For the text-containing cell, return its midpoint in (x, y) coordinate format. 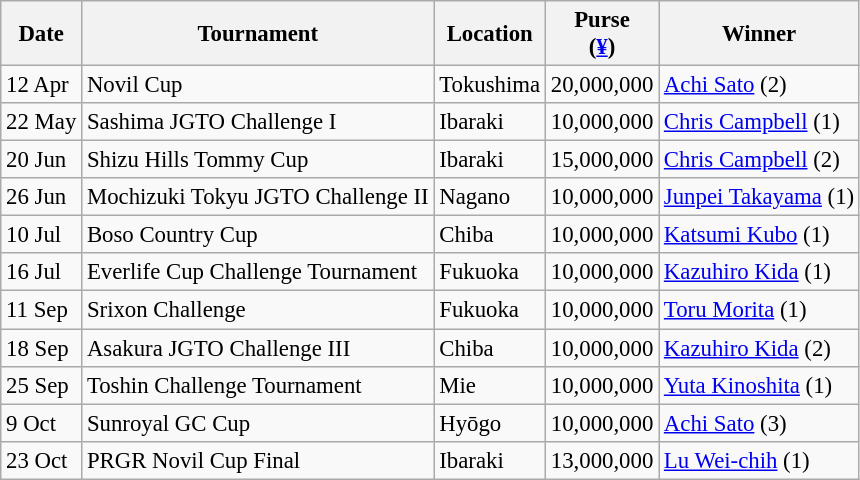
Boso Country Cup (258, 235)
Tokushima (490, 85)
Chris Campbell (1) (760, 122)
26 Jun (42, 197)
Chris Campbell (2) (760, 160)
11 Sep (42, 310)
13,000,000 (602, 460)
Toru Morita (1) (760, 310)
Location (490, 34)
Achi Sato (2) (760, 85)
Achi Sato (3) (760, 423)
Sunroyal GC Cup (258, 423)
PRGR Novil Cup Final (258, 460)
Yuta Kinoshita (1) (760, 385)
Nagano (490, 197)
Kazuhiro Kida (1) (760, 273)
23 Oct (42, 460)
20,000,000 (602, 85)
20 Jun (42, 160)
Tournament (258, 34)
Katsumi Kubo (1) (760, 235)
Mochizuki Tokyu JGTO Challenge II (258, 197)
15,000,000 (602, 160)
Junpei Takayama (1) (760, 197)
9 Oct (42, 423)
12 Apr (42, 85)
Kazuhiro Kida (2) (760, 348)
Date (42, 34)
22 May (42, 122)
10 Jul (42, 235)
16 Jul (42, 273)
Everlife Cup Challenge Tournament (258, 273)
Hyōgo (490, 423)
Lu Wei-chih (1) (760, 460)
Sashima JGTO Challenge I (258, 122)
Mie (490, 385)
Novil Cup (258, 85)
Asakura JGTO Challenge III (258, 348)
18 Sep (42, 348)
Srixon Challenge (258, 310)
25 Sep (42, 385)
Purse(¥) (602, 34)
Winner (760, 34)
Toshin Challenge Tournament (258, 385)
Shizu Hills Tommy Cup (258, 160)
